Find where the given text appears and provide that cell's center as [x, y] coordinate. 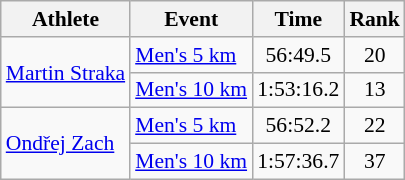
22 [374, 126]
1:57:36.7 [298, 162]
Event [191, 19]
56:52.2 [298, 126]
Ondřej Zach [66, 144]
56:49.5 [298, 55]
37 [374, 162]
1:53:16.2 [298, 90]
Athlete [66, 19]
13 [374, 90]
Time [298, 19]
20 [374, 55]
Martin Straka [66, 72]
Rank [374, 19]
